Determine the [X, Y] coordinate at the center of the cell enclosing the given text.  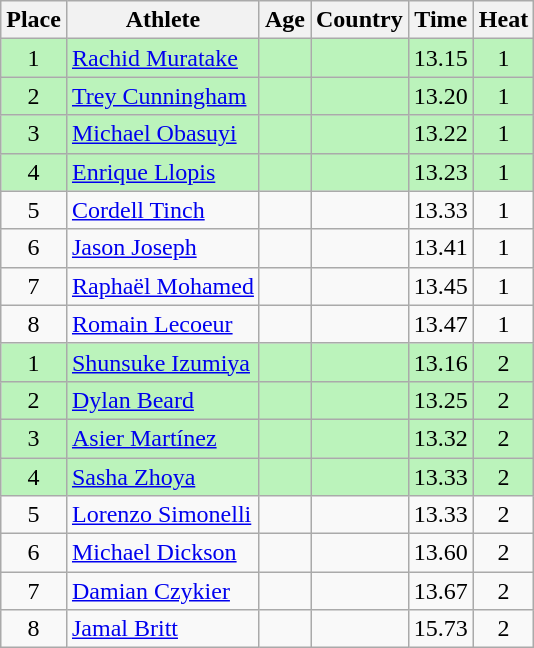
13.60 [440, 553]
Rachid Muratake [162, 58]
Shunsuke Izumiya [162, 362]
Age [284, 20]
Cordell Tinch [162, 210]
Country [359, 20]
Damian Czykier [162, 591]
13.25 [440, 400]
Michael Obasuyi [162, 134]
Enrique Llopis [162, 172]
Dylan Beard [162, 400]
13.67 [440, 591]
13.20 [440, 96]
13.16 [440, 362]
Romain Lecoeur [162, 324]
Time [440, 20]
Heat [503, 20]
Raphaël Mohamed [162, 286]
Place [34, 20]
13.47 [440, 324]
Asier Martínez [162, 438]
Jason Joseph [162, 248]
Michael Dickson [162, 553]
Jamal Britt [162, 629]
Trey Cunningham [162, 96]
13.15 [440, 58]
13.41 [440, 248]
15.73 [440, 629]
Lorenzo Simonelli [162, 515]
Sasha Zhoya [162, 477]
Athlete [162, 20]
13.22 [440, 134]
13.32 [440, 438]
13.23 [440, 172]
13.45 [440, 286]
